Return the [X, Y] coordinate for the center point of the cell that contains the specified text.  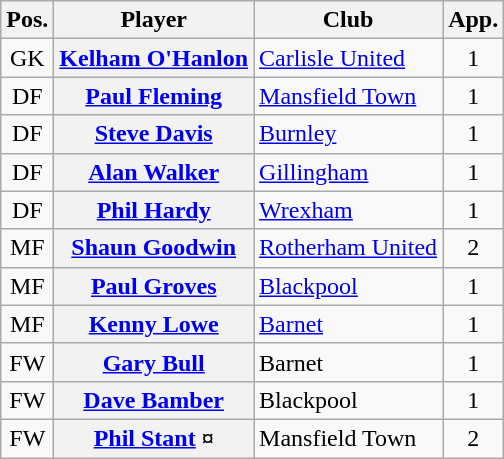
Player [154, 20]
Phil Hardy [154, 210]
Carlisle United [348, 58]
Dave Bamber [154, 400]
Burnley [348, 134]
Phil Stant ¤ [154, 438]
Shaun Goodwin [154, 248]
Steve Davis [154, 134]
Club [348, 20]
Alan Walker [154, 172]
GK [28, 58]
Kenny Lowe [154, 324]
Gary Bull [154, 362]
Gillingham [348, 172]
Paul Groves [154, 286]
Kelham O'Hanlon [154, 58]
Pos. [28, 20]
Rotherham United [348, 248]
Wrexham [348, 210]
Paul Fleming [154, 96]
App. [474, 20]
